Pinpoint the cell where the given text exists, returning its (X, Y) midpoint coordinate. 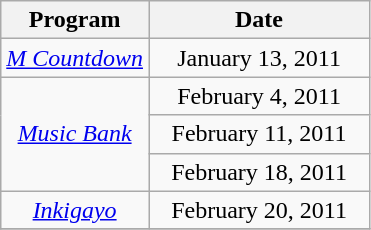
Program (75, 20)
January 13, 2011 (258, 58)
February 4, 2011 (258, 96)
Inkigayo (75, 210)
February 11, 2011 (258, 134)
February 18, 2011 (258, 172)
Music Bank (75, 134)
M Countdown (75, 58)
February 20, 2011 (258, 210)
Date (258, 20)
